Return [X, Y] of the center of cell containing provided text 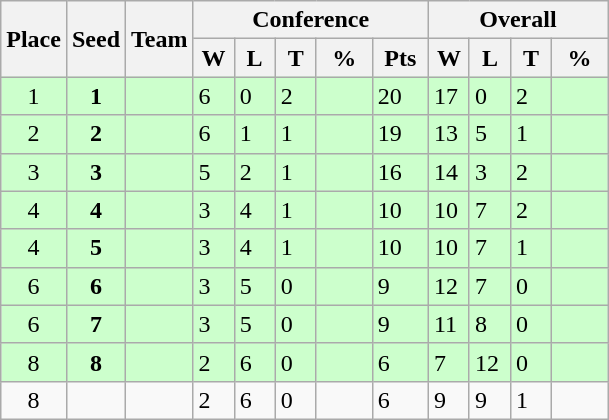
14 [448, 172]
11 [448, 324]
Place [34, 39]
Team [160, 39]
13 [448, 134]
17 [448, 96]
16 [400, 172]
20 [400, 96]
Seed [96, 39]
Pts [400, 58]
Conference [310, 20]
Overall [518, 20]
19 [400, 134]
